Return [X, Y] of the center of cell containing provided text 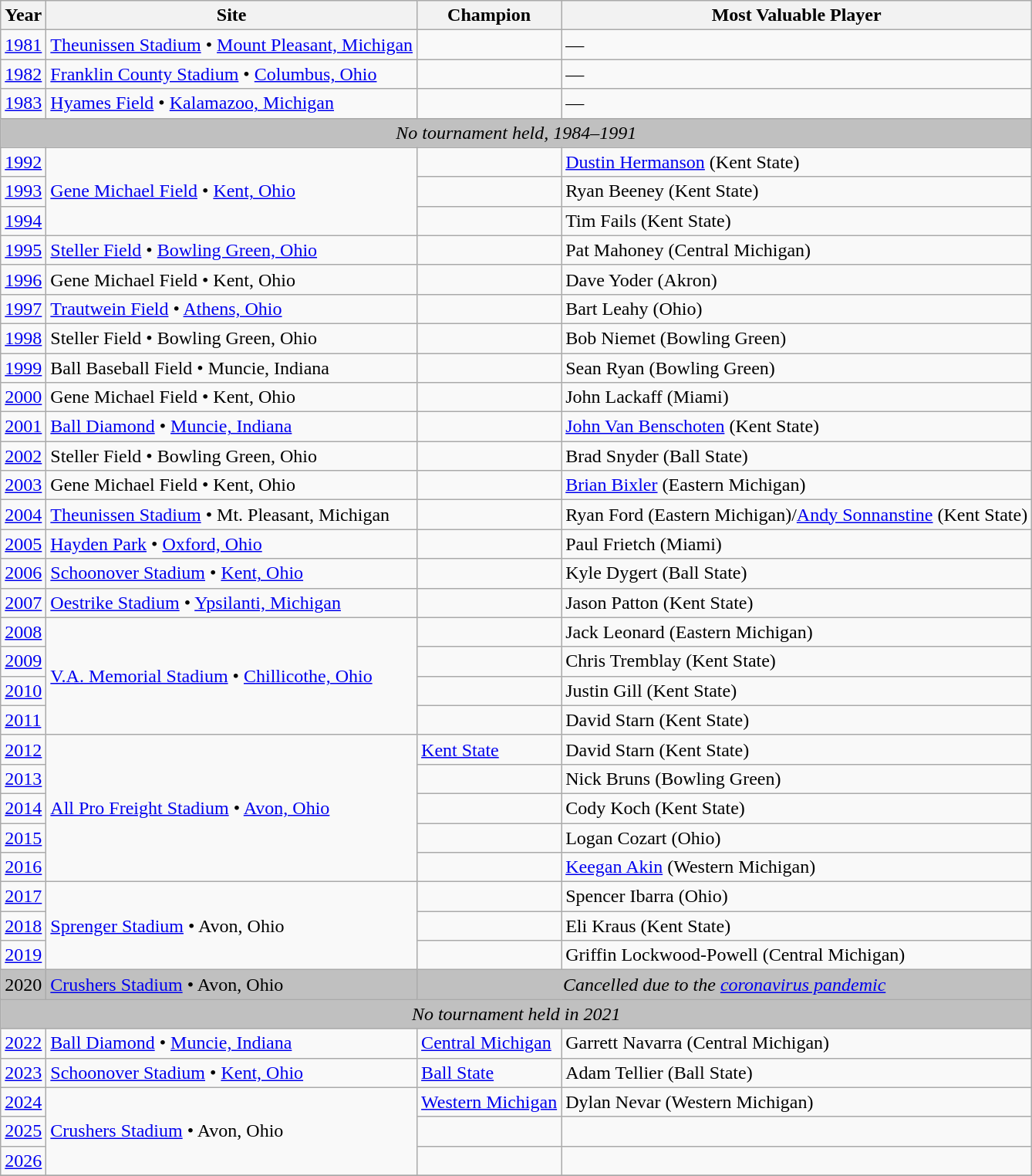
Kyle Dygert (Ball State) [797, 573]
1995 [23, 250]
Ryan Beeney (Kent State) [797, 191]
2022 [23, 1043]
Site [231, 15]
Oestrike Stadium • Ypsilanti, Michigan [231, 603]
1982 [23, 74]
V.A. Memorial Stadium • Chillicothe, Ohio [231, 676]
No tournament held, 1984–1991 [517, 133]
Jack Leonard (Eastern Michigan) [797, 632]
Hayden Park • Oxford, Ohio [231, 544]
Bob Niemet (Bowling Green) [797, 338]
Year [23, 15]
Cancelled due to the coronavirus pandemic [725, 985]
1997 [23, 309]
Keegan Akin (Western Michigan) [797, 867]
Dustin Hermanson (Kent State) [797, 162]
2002 [23, 456]
Theunissen Stadium • Mount Pleasant, Michigan [231, 45]
John Lackaff (Miami) [797, 397]
1998 [23, 338]
2015 [23, 837]
2013 [23, 779]
Ryan Ford (Eastern Michigan)/Andy Sonnanstine (Kent State) [797, 515]
2018 [23, 926]
2012 [23, 749]
Trautwein Field • Athens, Ohio [231, 309]
1983 [23, 103]
2003 [23, 485]
2000 [23, 397]
2020 [23, 985]
1996 [23, 279]
Eli Kraus (Kent State) [797, 926]
Brian Bixler (Eastern Michigan) [797, 485]
2014 [23, 808]
1993 [23, 191]
2011 [23, 720]
Griffin Lockwood-Powell (Central Michigan) [797, 955]
2017 [23, 897]
Pat Mahoney (Central Michigan) [797, 250]
Brad Snyder (Ball State) [797, 456]
2010 [23, 691]
Bart Leahy (Ohio) [797, 309]
No tournament held in 2021 [517, 1014]
Jason Patton (Kent State) [797, 603]
2004 [23, 515]
Hyames Field • Kalamazoo, Michigan [231, 103]
Spencer Ibarra (Ohio) [797, 897]
Most Valuable Player [797, 15]
2025 [23, 1131]
Adam Tellier (Ball State) [797, 1073]
Ball State [489, 1073]
Kent State [489, 749]
Chris Tremblay (Kent State) [797, 661]
2023 [23, 1073]
1981 [23, 45]
2026 [23, 1161]
2024 [23, 1102]
Western Michigan [489, 1102]
Central Michigan [489, 1043]
Tim Fails (Kent State) [797, 221]
Garrett Navarra (Central Michigan) [797, 1043]
Cody Koch (Kent State) [797, 808]
1992 [23, 162]
2001 [23, 427]
2016 [23, 867]
All Pro Freight Stadium • Avon, Ohio [231, 808]
2005 [23, 544]
2009 [23, 661]
1999 [23, 368]
2006 [23, 573]
Sean Ryan (Bowling Green) [797, 368]
Dylan Nevar (Western Michigan) [797, 1102]
Justin Gill (Kent State) [797, 691]
Paul Frietch (Miami) [797, 544]
Champion [489, 15]
John Van Benschoten (Kent State) [797, 427]
2019 [23, 955]
Ball Baseball Field • Muncie, Indiana [231, 368]
1994 [23, 221]
Theunissen Stadium • Mt. Pleasant, Michigan [231, 515]
2007 [23, 603]
Logan Cozart (Ohio) [797, 837]
Nick Bruns (Bowling Green) [797, 779]
2008 [23, 632]
Franklin County Stadium • Columbus, Ohio [231, 74]
Sprenger Stadium • Avon, Ohio [231, 926]
Dave Yoder (Akron) [797, 279]
